Return the (x, y) coordinate for the center point of the cell that contains the specified text.  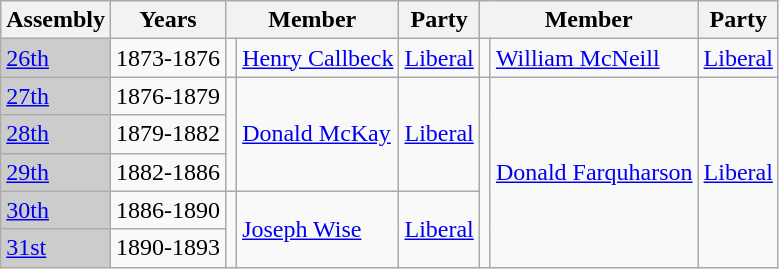
William McNeill (594, 58)
30th (56, 210)
26th (56, 58)
27th (56, 96)
31st (56, 248)
Henry Callbeck (318, 58)
28th (56, 134)
1882-1886 (168, 172)
Assembly (56, 20)
1886-1890 (168, 210)
1890-1893 (168, 248)
29th (56, 172)
Joseph Wise (318, 229)
Donald McKay (318, 134)
Donald Farquharson (594, 172)
1876-1879 (168, 96)
1873-1876 (168, 58)
Years (168, 20)
1879-1882 (168, 134)
